For the text-containing cell, return its midpoint in (x, y) coordinate format. 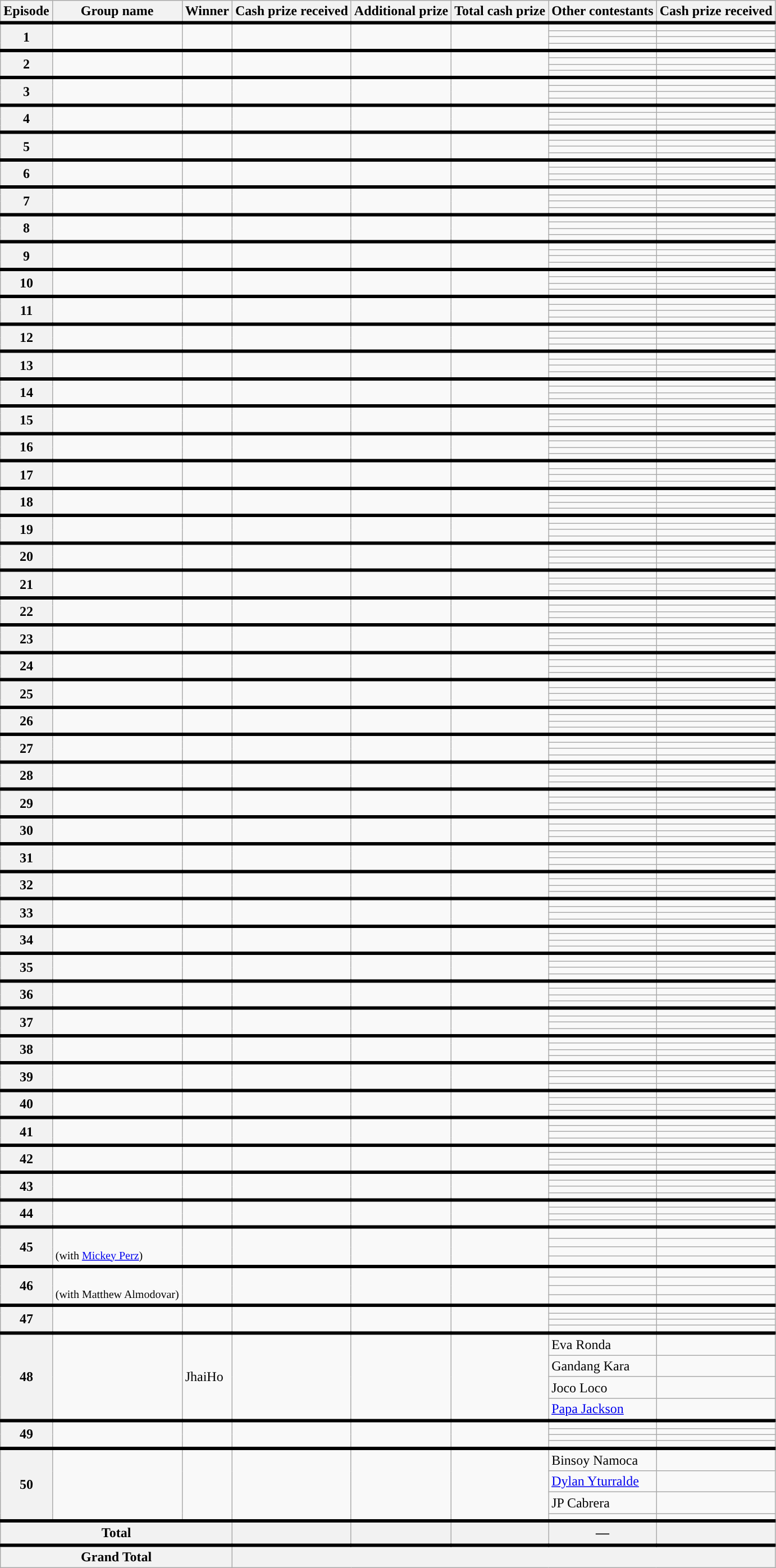
Group name (117, 12)
30 (26, 831)
Binsoy Namoca (603, 1459)
Episode (26, 12)
8 (26, 228)
26 (26, 721)
29 (26, 803)
46 (26, 1286)
17 (26, 475)
Grand Total (117, 1556)
Total (117, 1533)
20 (26, 557)
28 (26, 776)
2 (26, 64)
JhaiHo (207, 1377)
Joco Loco (603, 1387)
43 (26, 1187)
Dylan Yturralde (603, 1482)
Eva Ronda (603, 1344)
10 (26, 283)
31 (26, 858)
16 (26, 447)
Other contestants (603, 12)
5 (26, 146)
Gandang Kara (603, 1366)
19 (26, 530)
37 (26, 1022)
36 (26, 995)
23 (26, 639)
14 (26, 393)
22 (26, 612)
18 (26, 502)
39 (26, 1077)
32 (26, 885)
40 (26, 1104)
48 (26, 1377)
27 (26, 749)
15 (26, 420)
Papa Jackson (603, 1409)
6 (26, 174)
45 (26, 1247)
3 (26, 92)
44 (26, 1214)
JP Cabrera (603, 1503)
Additional prize (401, 12)
33 (26, 913)
Total cash prize (500, 12)
7 (26, 201)
12 (26, 338)
24 (26, 666)
Winner (207, 12)
25 (26, 694)
34 (26, 940)
42 (26, 1159)
1 (26, 37)
4 (26, 119)
— (603, 1533)
(with Matthew Almodovar) (117, 1286)
47 (26, 1319)
9 (26, 256)
11 (26, 311)
49 (26, 1435)
(with Mickey Perz) (117, 1247)
50 (26, 1484)
21 (26, 584)
41 (26, 1132)
38 (26, 1050)
13 (26, 365)
35 (26, 968)
